From the cell containing the given text, extract its center point as (x, y) coordinate. 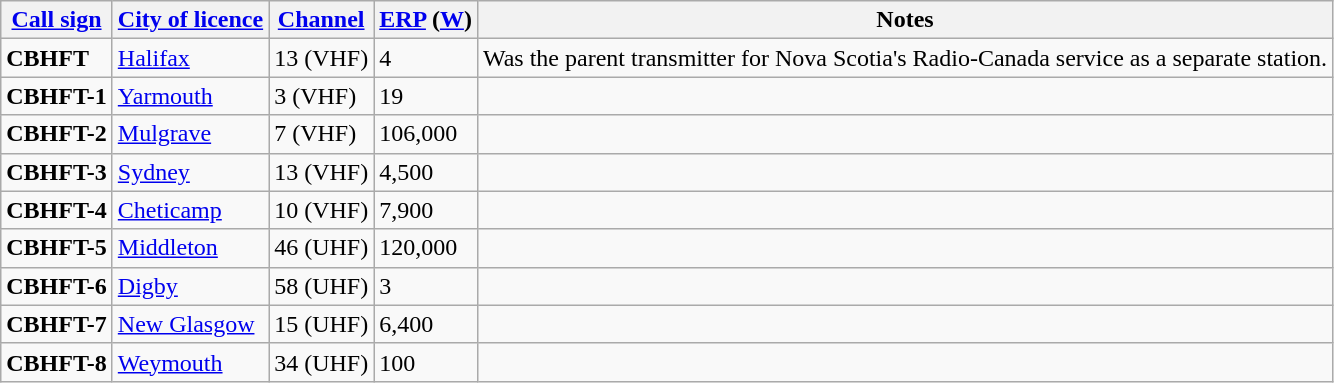
4,500 (426, 172)
ERP (W) (426, 20)
CBHFT-2 (57, 134)
4 (426, 58)
46 (UHF) (322, 248)
CBHFT-6 (57, 286)
CBHFT-4 (57, 210)
19 (426, 96)
CBHFT (57, 58)
Halifax (190, 58)
Mulgrave (190, 134)
15 (UHF) (322, 324)
106,000 (426, 134)
100 (426, 362)
City of licence (190, 20)
Yarmouth (190, 96)
120,000 (426, 248)
Middleton (190, 248)
Channel (322, 20)
7,900 (426, 210)
Cheticamp (190, 210)
58 (UHF) (322, 286)
Call sign (57, 20)
Notes (904, 20)
New Glasgow (190, 324)
3 (426, 286)
3 (VHF) (322, 96)
Was the parent transmitter for Nova Scotia's Radio-Canada service as a separate station. (904, 58)
CBHFT-5 (57, 248)
CBHFT-8 (57, 362)
CBHFT-3 (57, 172)
Digby (190, 286)
Weymouth (190, 362)
10 (VHF) (322, 210)
CBHFT-7 (57, 324)
CBHFT-1 (57, 96)
6,400 (426, 324)
7 (VHF) (322, 134)
Sydney (190, 172)
34 (UHF) (322, 362)
